Provide the (X, Y) coordinate of the cell's center where the given text is located.  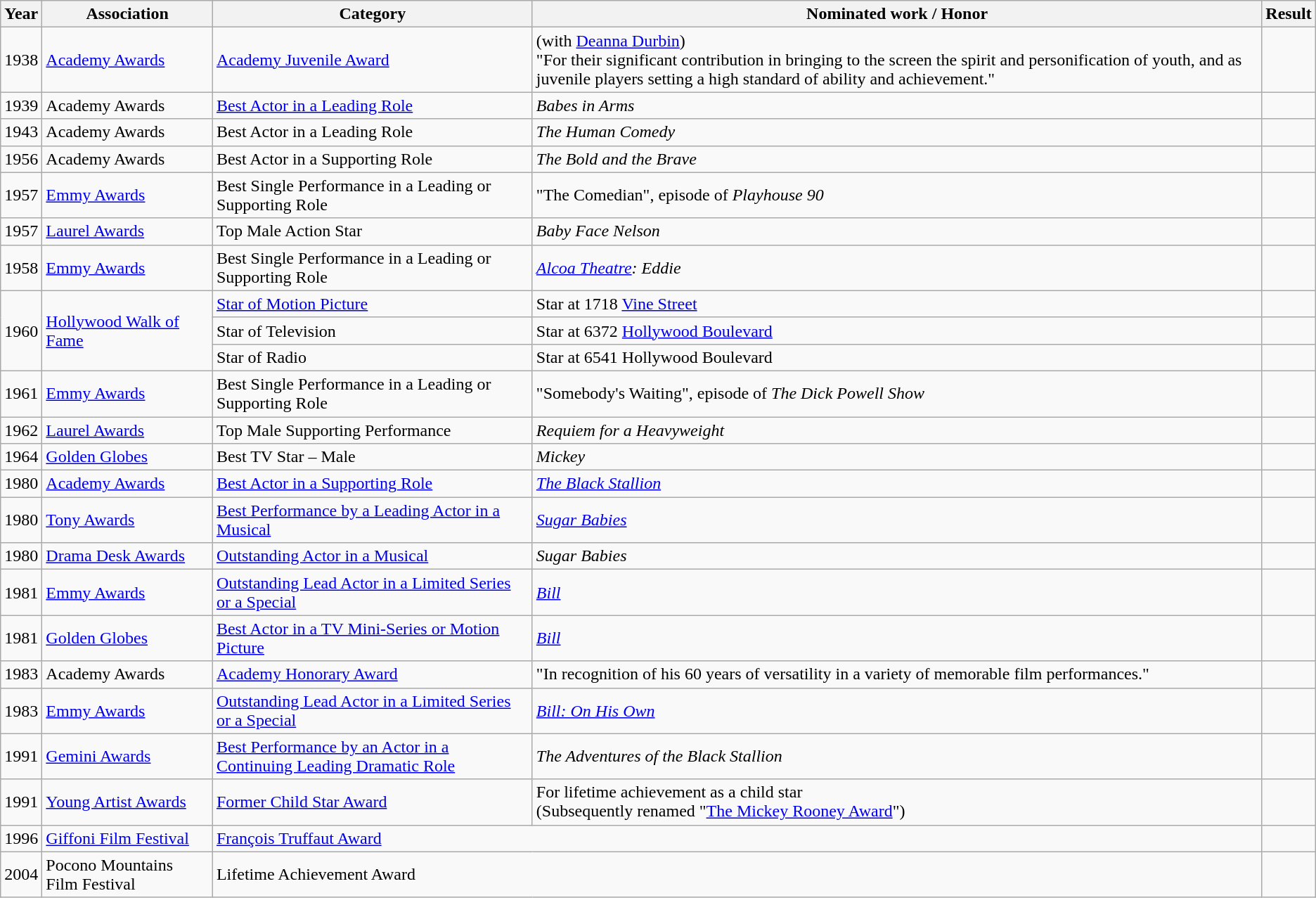
Star of Radio (373, 357)
Star at 6372 Hollywood Boulevard (897, 331)
Young Artist Awards (128, 802)
Association (128, 14)
Drama Desk Awards (128, 556)
"The Comedian", episode of Playhouse 90 (897, 195)
"In recognition of his 60 years of versatility in a variety of memorable film performances." (897, 674)
Best TV Star – Male (373, 457)
Year (21, 14)
Star of Television (373, 331)
Former Child Star Award (373, 802)
"Somebody's Waiting", episode of The Dick Powell Show (897, 394)
Best Actor in a TV Mini-Series or Motion Picture (373, 639)
1964 (21, 457)
1943 (21, 132)
Academy Juvenile Award (373, 60)
Tony Awards (128, 520)
Nominated work / Honor (897, 14)
Best Performance by a Leading Actor in a Musical (373, 520)
The Bold and the Brave (897, 159)
The Adventures of the Black Stallion (897, 757)
1938 (21, 60)
Alcoa Theatre: Eddie (897, 267)
Hollywood Walk of Fame (128, 331)
Babes in Arms (897, 105)
1958 (21, 267)
1956 (21, 159)
Category (373, 14)
1961 (21, 394)
The Human Comedy (897, 132)
Academy Honorary Award (373, 674)
Gemini Awards (128, 757)
1962 (21, 430)
Star at 1718 Vine Street (897, 304)
Top Male Action Star (373, 231)
Requiem for a Heavyweight (897, 430)
Best Performance by an Actor in a Continuing Leading Dramatic Role (373, 757)
Star at 6541 Hollywood Boulevard (897, 357)
François Truffaut Award (737, 838)
Giffoni Film Festival (128, 838)
1939 (21, 105)
2004 (21, 875)
1960 (21, 331)
Star of Motion Picture (373, 304)
Mickey (897, 457)
Bill: On His Own (897, 710)
Outstanding Actor in a Musical (373, 556)
For lifetime achievement as a child star(Subsequently renamed "The Mickey Rooney Award") (897, 802)
1996 (21, 838)
Lifetime Achievement Award (737, 875)
Top Male Supporting Performance (373, 430)
Baby Face Nelson (897, 231)
The Black Stallion (897, 484)
Result (1289, 14)
Pocono Mountains Film Festival (128, 875)
